Provide the [x, y] coordinate of the cell's center where the given text is located.  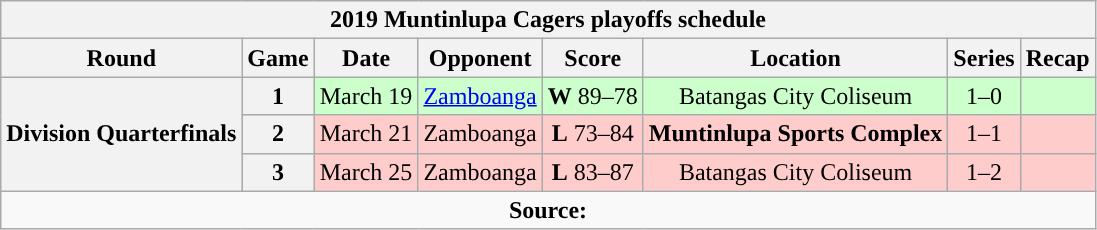
W 89–78 [592, 96]
L 73–84 [592, 134]
1–1 [984, 134]
Game [278, 58]
Score [592, 58]
March 25 [366, 172]
1–2 [984, 172]
1 [278, 96]
Division Quarterfinals [122, 134]
Opponent [480, 58]
L 83–87 [592, 172]
Date [366, 58]
March 19 [366, 96]
Muntinlupa Sports Complex [795, 134]
2 [278, 134]
Series [984, 58]
3 [278, 172]
Round [122, 58]
Source: [548, 210]
Location [795, 58]
Recap [1058, 58]
2019 Muntinlupa Cagers playoffs schedule [548, 20]
March 21 [366, 134]
1–0 [984, 96]
